Detect which cell encompasses the target text, then output its [x, y] center coordinate. 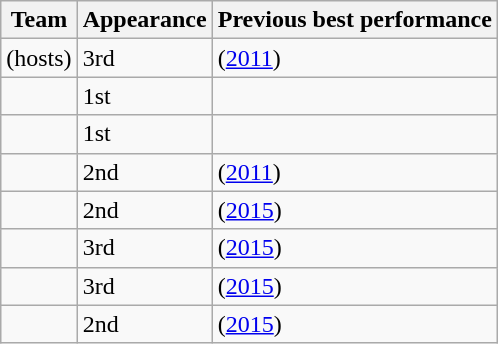
Previous best performance [354, 20]
Appearance [144, 20]
(hosts) [39, 58]
Team [39, 20]
